Output the (x, y) coordinate of the center of the cell containing the given text.  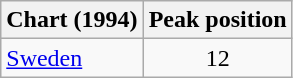
Sweden (72, 58)
Peak position (218, 20)
Chart (1994) (72, 20)
12 (218, 58)
